Determine the [x, y] coordinate at the center of the cell enclosing the given text.  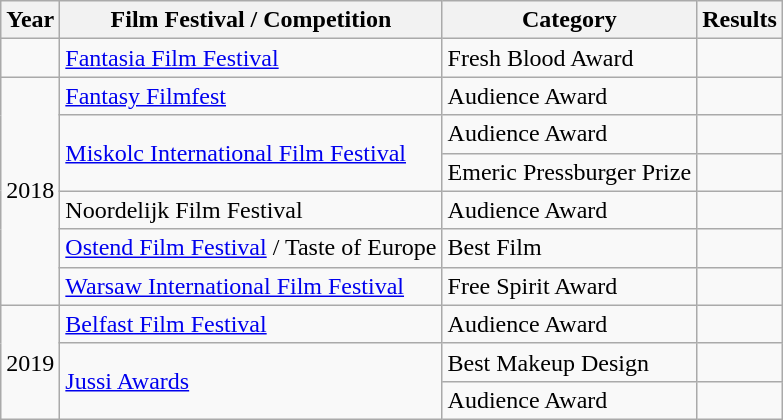
Miskolc International Film Festival [251, 153]
Best Makeup Design [570, 362]
Free Spirit Award [570, 286]
Fantasy Filmfest [251, 96]
Category [570, 20]
Emeric Pressburger Prize [570, 172]
Noordelijk Film Festival [251, 210]
2018 [30, 191]
Best Film [570, 248]
Belfast Film Festival [251, 324]
Ostend Film Festival / Taste of Europe [251, 248]
Fantasia Film Festival [251, 58]
Jussi Awards [251, 381]
Warsaw International Film Festival [251, 286]
Film Festival / Competition [251, 20]
Fresh Blood Award [570, 58]
2019 [30, 362]
Year [30, 20]
Results [740, 20]
